Locate the cell with the specified text and output its [x, y] center coordinate. 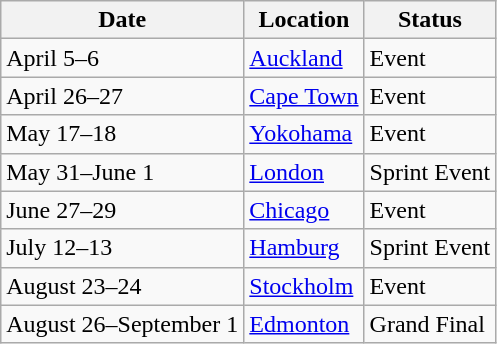
Hamburg [304, 248]
Status [430, 20]
London [304, 172]
August 23–24 [122, 286]
Grand Final [430, 324]
Edmonton [304, 324]
April 26–27 [122, 96]
Date [122, 20]
Yokohama [304, 134]
April 5–6 [122, 58]
August 26–September 1 [122, 324]
Auckland [304, 58]
Location [304, 20]
Chicago [304, 210]
July 12–13 [122, 248]
May 17–18 [122, 134]
Stockholm [304, 286]
June 27–29 [122, 210]
Cape Town [304, 96]
May 31–June 1 [122, 172]
